Return the [x, y] coordinate for the center point of the cell that contains the specified text.  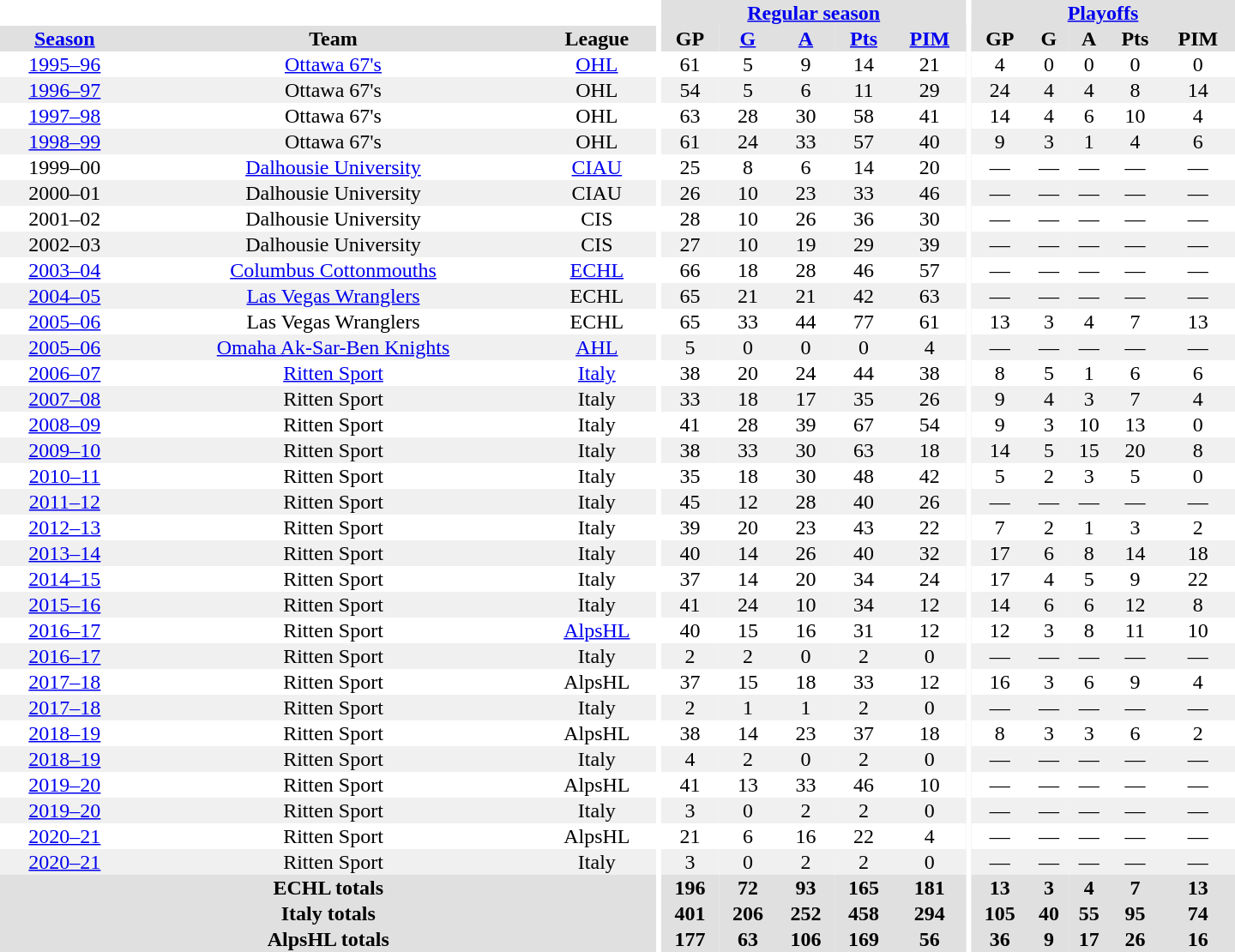
458 [864, 913]
1998–99 [65, 142]
2003–04 [65, 270]
401 [690, 913]
AHL [597, 347]
Season [65, 39]
31 [864, 630]
206 [748, 913]
Columbus Cottonmouths [334, 270]
72 [748, 888]
19 [806, 244]
48 [864, 476]
43 [864, 527]
1999–00 [65, 167]
2013–14 [65, 553]
169 [864, 939]
32 [930, 553]
2008–09 [65, 425]
1996–97 [65, 90]
AlpsHL totals [328, 939]
2002–03 [65, 244]
252 [806, 913]
2004–05 [65, 296]
58 [864, 116]
95 [1136, 913]
1997–98 [65, 116]
45 [690, 502]
93 [806, 888]
181 [930, 888]
2010–11 [65, 476]
196 [690, 888]
165 [864, 888]
2007–08 [65, 399]
25 [690, 167]
67 [864, 425]
55 [1089, 913]
Regular season [814, 13]
66 [690, 270]
2009–10 [65, 450]
27 [690, 244]
2015–16 [65, 605]
Team [334, 39]
2006–07 [65, 373]
2014–15 [65, 579]
2012–13 [65, 527]
League [597, 39]
2001–02 [65, 219]
106 [806, 939]
105 [1000, 913]
2011–12 [65, 502]
294 [930, 913]
Playoffs [1103, 13]
74 [1198, 913]
1995–96 [65, 64]
56 [930, 939]
177 [690, 939]
Omaha Ak-Sar-Ben Knights [334, 347]
77 [864, 322]
Italy totals [328, 913]
2000–01 [65, 193]
ECHL totals [328, 888]
